Extract the [x, y] coordinate from the center of the cell holding the provided text.  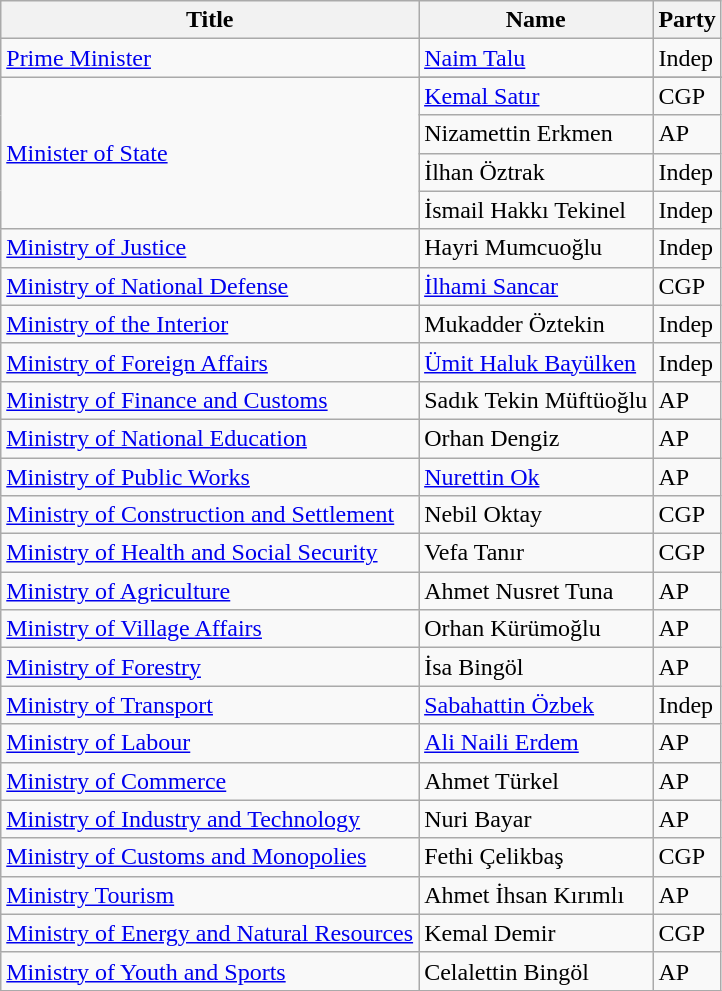
Minister of State [210, 153]
Name [536, 20]
Naim Talu [536, 58]
Prime Minister [210, 58]
Fethi Çelikbaş [536, 857]
Ministry of Justice [210, 248]
Ahmet Nusret Tuna [536, 591]
İsmail Hakkı Tekinel [536, 210]
Ministry of Construction and Settlement [210, 515]
Ministry of Forestry [210, 667]
Kemal Satır [536, 96]
Vefa Tanır [536, 553]
Ministry of Village Affairs [210, 629]
Nurettin Ok [536, 477]
Nuri Bayar [536, 819]
Ahmet Türkel [536, 781]
Party [687, 20]
Ministry of Transport [210, 705]
Ministry of Energy and Natural Resources [210, 933]
Nebil Oktay [536, 515]
Ahmet İhsan Kırımlı [536, 895]
Ministry of Industry and Technology [210, 819]
Ministry of Agriculture [210, 591]
Ministry of Foreign Affairs [210, 362]
Ministry of Customs and Monopolies [210, 857]
Ministry of Commerce [210, 781]
Ministry of Finance and Customs [210, 400]
Mukadder Öztekin [536, 324]
Hayri Mumcuoğlu [536, 248]
Ministry of National Education [210, 438]
Celalettin Bingöl [536, 971]
Title [210, 20]
Orhan Kürümoğlu [536, 629]
Sabahattin Özbek [536, 705]
Orhan Dengiz [536, 438]
Ministry of Youth and Sports [210, 971]
İlhan Öztrak [536, 172]
Ministry Tourism [210, 895]
Sadık Tekin Müftüoğlu [536, 400]
Ministry of National Defense [210, 286]
Ümit Haluk Bayülken [536, 362]
Ministry of Public Works [210, 477]
Ministry of the Interior [210, 324]
Ministry of Health and Social Security [210, 553]
Ministry of Labour [210, 743]
Ali Naili Erdem [536, 743]
İsa Bingöl [536, 667]
İlhami Sancar [536, 286]
Nizamettin Erkmen [536, 134]
Kemal Demir [536, 933]
